Search for the cell housing the specified text and yield its [x, y] center coordinate. 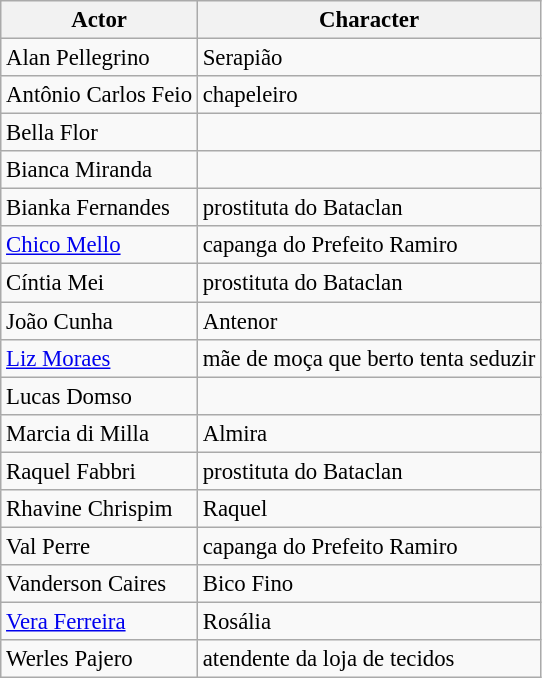
Alan Pellegrino [100, 58]
Bianka Fernandes [100, 208]
Bico Fino [368, 584]
Raquel [368, 509]
Vanderson Caires [100, 584]
Serapião [368, 58]
Rosália [368, 621]
Bella Flor [100, 133]
atendente da loja de tecidos [368, 659]
mãe de moça que berto tenta seduzir [368, 358]
chapeleiro [368, 95]
Vera Ferreira [100, 621]
Bianca Miranda [100, 170]
Raquel Fabbri [100, 471]
Werles Pajero [100, 659]
Antenor [368, 321]
Rhavine Chrispim [100, 509]
Liz Moraes [100, 358]
João Cunha [100, 321]
Character [368, 20]
Cíntia Mei [100, 283]
Marcia di Milla [100, 433]
Almira [368, 433]
Chico Mello [100, 245]
Lucas Domso [100, 396]
Antônio Carlos Feio [100, 95]
Actor [100, 20]
Val Perre [100, 546]
